Determine the [x, y] coordinate at the center of the cell enclosing the given text.  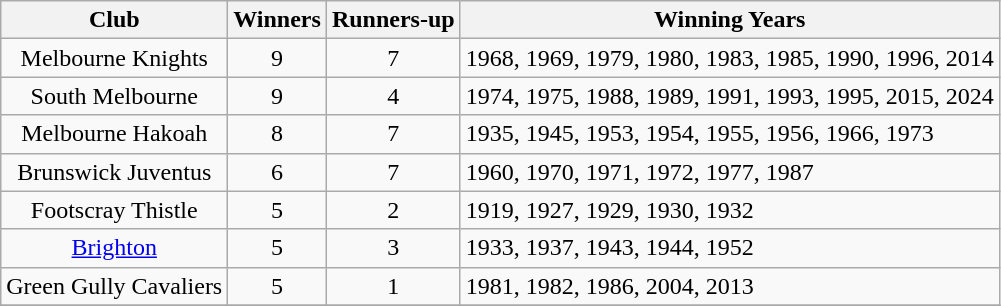
3 [393, 248]
Club [114, 20]
1968, 1969, 1979, 1980, 1983, 1985, 1990, 1996, 2014 [730, 58]
6 [278, 172]
Brunswick Juventus [114, 172]
Footscray Thistle [114, 210]
Melbourne Hakoah [114, 134]
Winners [278, 20]
2 [393, 210]
1981, 1982, 1986, 2004, 2013 [730, 286]
1 [393, 286]
Melbourne Knights [114, 58]
1960, 1970, 1971, 1972, 1977, 1987 [730, 172]
Runners-up [393, 20]
1919, 1927, 1929, 1930, 1932 [730, 210]
Brighton [114, 248]
8 [278, 134]
1935, 1945, 1953, 1954, 1955, 1956, 1966, 1973 [730, 134]
Green Gully Cavaliers [114, 286]
Winning Years [730, 20]
4 [393, 96]
1933, 1937, 1943, 1944, 1952 [730, 248]
1974, 1975, 1988, 1989, 1991, 1993, 1995, 2015, 2024 [730, 96]
South Melbourne [114, 96]
